Provide the [x, y] coordinate of the cell's center where the given text is located.  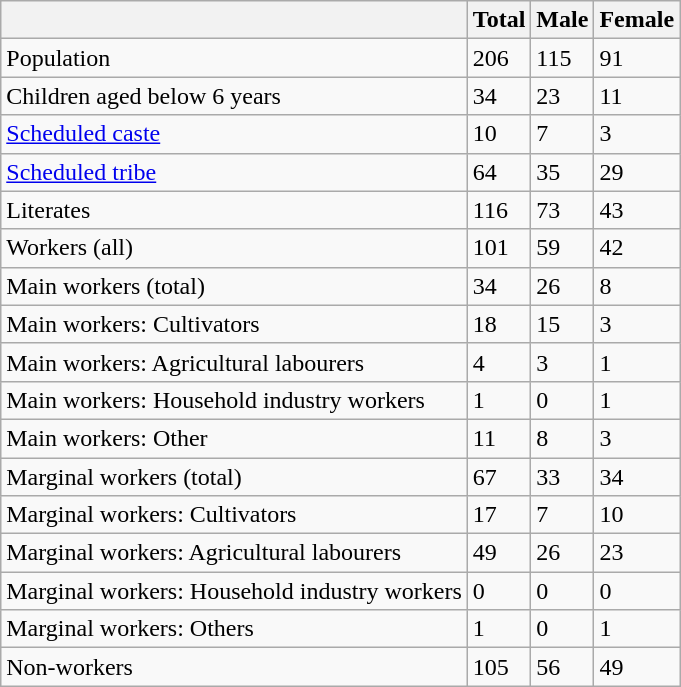
15 [562, 324]
35 [562, 172]
64 [499, 172]
105 [499, 667]
Marginal workers (total) [234, 477]
Main workers: Agricultural labourers [234, 362]
67 [499, 477]
Main workers: Household industry workers [234, 400]
Literates [234, 210]
Marginal workers: Cultivators [234, 515]
101 [499, 248]
4 [499, 362]
Female [637, 20]
116 [499, 210]
33 [562, 477]
42 [637, 248]
Scheduled caste [234, 134]
Marginal workers: Others [234, 629]
Marginal workers: Agricultural labourers [234, 553]
Workers (all) [234, 248]
73 [562, 210]
Children aged below 6 years [234, 96]
43 [637, 210]
59 [562, 248]
18 [499, 324]
Marginal workers: Household industry workers [234, 591]
Scheduled tribe [234, 172]
Male [562, 20]
56 [562, 667]
29 [637, 172]
Non-workers [234, 667]
Main workers: Cultivators [234, 324]
Total [499, 20]
17 [499, 515]
206 [499, 58]
Population [234, 58]
115 [562, 58]
Main workers: Other [234, 438]
91 [637, 58]
Main workers (total) [234, 286]
